Pinpoint the cell where the given text exists, returning its (x, y) midpoint coordinate. 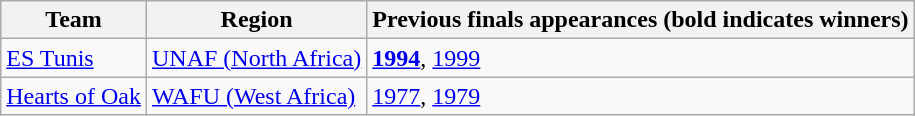
1994, 1999 (640, 58)
Region (256, 20)
1977, 1979 (640, 96)
ES Tunis (74, 58)
Previous finals appearances (bold indicates winners) (640, 20)
WAFU (West Africa) (256, 96)
UNAF (North Africa) (256, 58)
Team (74, 20)
Hearts of Oak (74, 96)
